From the cell containing the given text, extract its center point as (X, Y) coordinate. 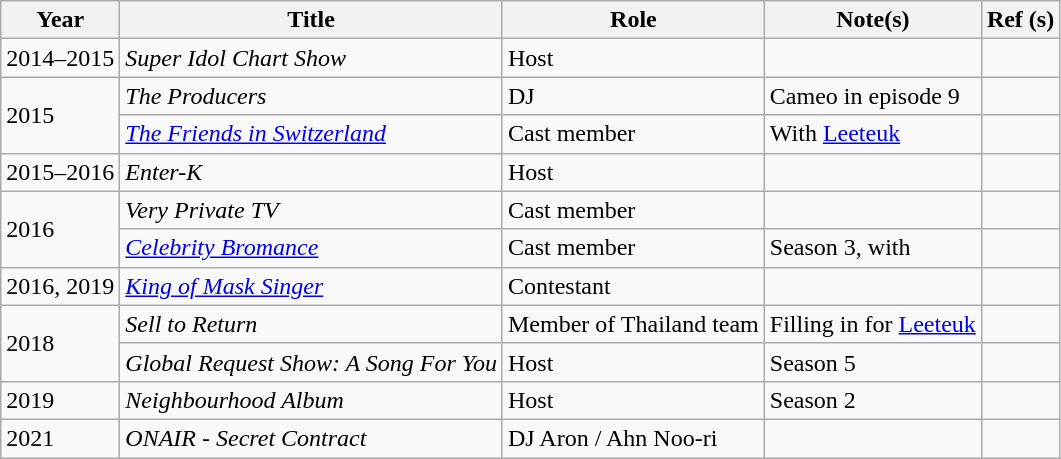
Season 2 (872, 400)
The Friends in Switzerland (312, 134)
Role (633, 20)
Year (60, 20)
Member of Thailand team (633, 324)
2016, 2019 (60, 286)
2015 (60, 115)
The Producers (312, 96)
Season 3, with (872, 248)
Enter-K (312, 172)
Super Idol Chart Show (312, 58)
2015–2016 (60, 172)
2021 (60, 438)
2018 (60, 343)
Title (312, 20)
Ref (s) (1020, 20)
2014–2015 (60, 58)
Cameo in episode 9 (872, 96)
Contestant (633, 286)
Global Request Show: A Song For You (312, 362)
Sell to Return (312, 324)
Very Private TV (312, 210)
Note(s) (872, 20)
2016 (60, 229)
Filling in for Leeteuk (872, 324)
ONAIR - Secret Contract (312, 438)
King of Mask Singer (312, 286)
DJ Aron / Ahn Noo-ri (633, 438)
With Leeteuk (872, 134)
Season 5 (872, 362)
2019 (60, 400)
DJ (633, 96)
Celebrity Bromance (312, 248)
Neighbourhood Album (312, 400)
